Return the [x, y] coordinate for the center point of the cell that contains the specified text.  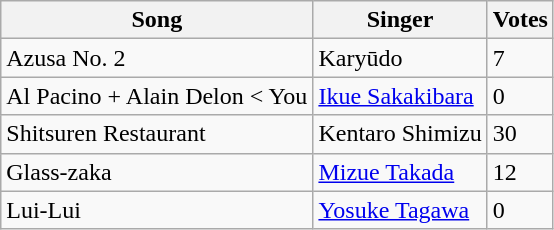
Shitsuren Restaurant [157, 134]
Singer [400, 20]
12 [520, 172]
Azusa No. 2 [157, 58]
Lui-Lui [157, 210]
Kentaro Shimizu [400, 134]
Song [157, 20]
Ikue Sakakibara [400, 96]
Mizue Takada [400, 172]
Al Pacino + Alain Delon < You [157, 96]
7 [520, 58]
Votes [520, 20]
Glass-zaka [157, 172]
Karyūdo [400, 58]
30 [520, 134]
Yosuke Tagawa [400, 210]
